Output the [x, y] coordinate of the center of the cell containing the given text.  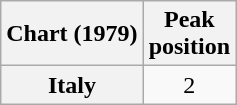
Chart (1979) [72, 34]
Italy [72, 85]
Peakposition [189, 34]
2 [189, 85]
